Capture the cell that displays the provided text and extract its (X, Y) central coordinate. 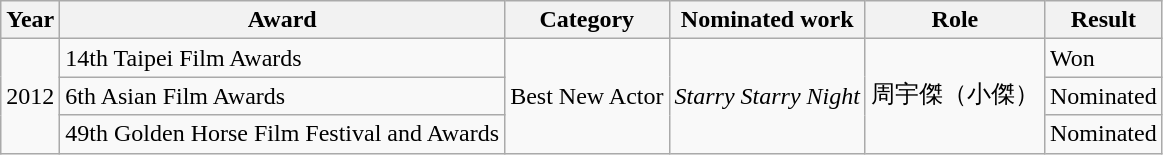
49th Golden Horse Film Festival and Awards (282, 134)
6th Asian Film Awards (282, 96)
14th Taipei Film Awards (282, 58)
Year (30, 20)
Role (954, 20)
Result (1103, 20)
Best New Actor (587, 96)
Award (282, 20)
Nominated work (767, 20)
Starry Starry Night (767, 96)
Category (587, 20)
2012 (30, 96)
周宇傑（小傑） (954, 96)
Won (1103, 58)
